Identify which cell holds the provided text, then report its (x, y) central coordinate. 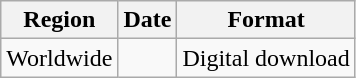
Date (148, 20)
Digital download (266, 58)
Region (60, 20)
Worldwide (60, 58)
Format (266, 20)
